Find where the given text appears and provide that cell's center as (X, Y) coordinate. 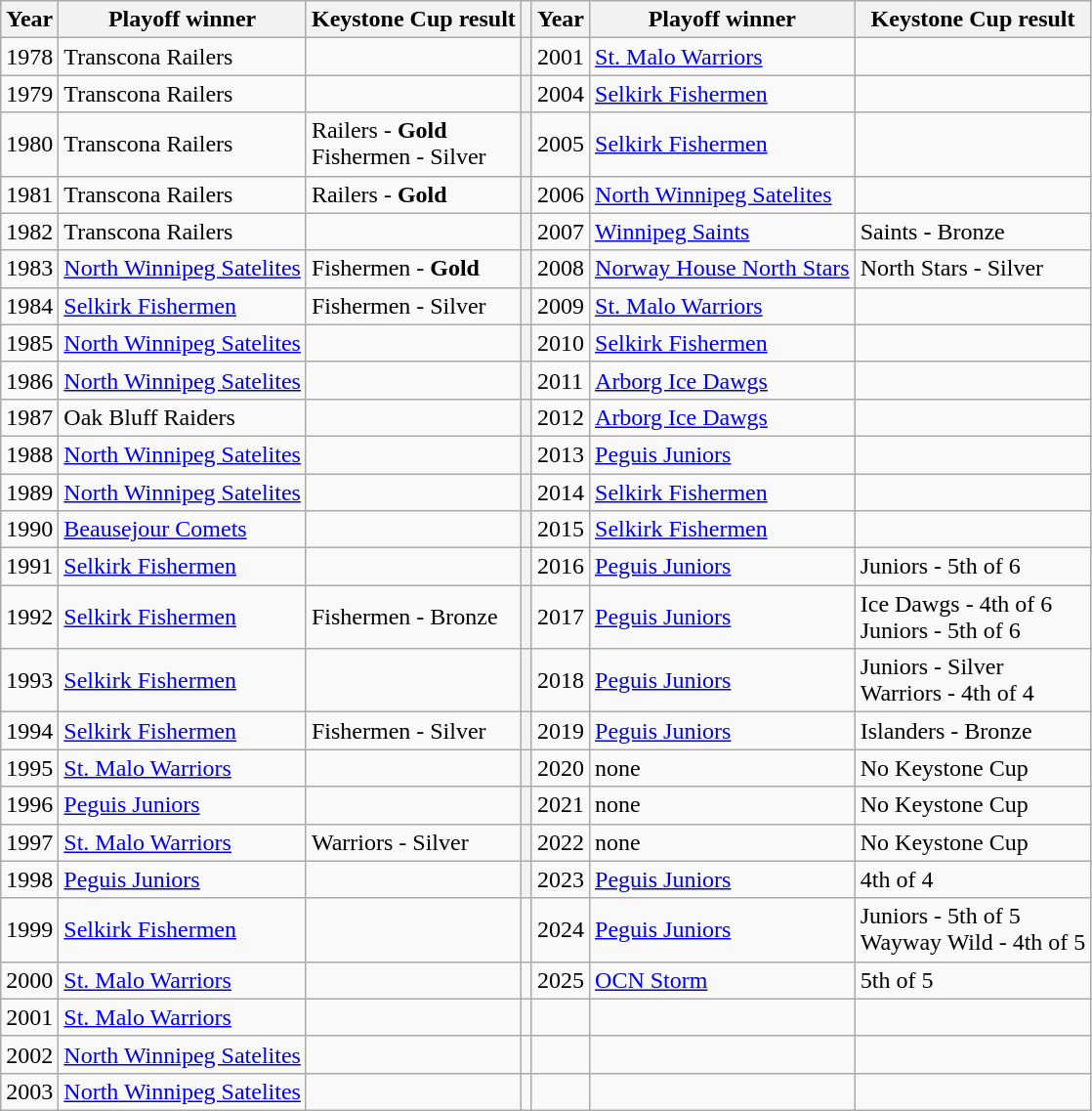
2019 (561, 731)
Saints - Bronze (973, 232)
2008 (561, 269)
2003 (29, 1091)
2017 (561, 618)
1999 (29, 930)
1983 (29, 269)
2009 (561, 306)
1996 (29, 805)
2012 (561, 417)
1985 (29, 343)
Railers - Gold (413, 194)
2016 (561, 567)
Fishermen - Bronze (413, 618)
2000 (29, 980)
1998 (29, 879)
2006 (561, 194)
1993 (29, 680)
Juniors - 5th of 6 (973, 567)
5th of 5 (973, 980)
2020 (561, 768)
Beausejour Comets (183, 530)
Fishermen - Gold (413, 269)
2005 (561, 145)
2011 (561, 380)
1987 (29, 417)
2025 (561, 980)
1995 (29, 768)
2015 (561, 530)
2022 (561, 842)
Railers - GoldFishermen - Silver (413, 145)
OCN Storm (723, 980)
2004 (561, 94)
1991 (29, 567)
2010 (561, 343)
Ice Dawgs - 4th of 6Juniors - 5th of 6 (973, 618)
1980 (29, 145)
1981 (29, 194)
2018 (561, 680)
1997 (29, 842)
Islanders - Bronze (973, 731)
1989 (29, 491)
Juniors - 5th of 5Wayway Wild - 4th of 5 (973, 930)
1990 (29, 530)
1992 (29, 618)
2021 (561, 805)
1979 (29, 94)
1982 (29, 232)
North Stars - Silver (973, 269)
2014 (561, 491)
1984 (29, 306)
1986 (29, 380)
Warriors - Silver (413, 842)
4th of 4 (973, 879)
Winnipeg Saints (723, 232)
2007 (561, 232)
2013 (561, 454)
2002 (29, 1054)
1978 (29, 57)
Oak Bluff Raiders (183, 417)
1988 (29, 454)
Juniors - SilverWarriors - 4th of 4 (973, 680)
Norway House North Stars (723, 269)
2023 (561, 879)
2024 (561, 930)
1994 (29, 731)
